Search for the cell housing the specified text and yield its [X, Y] center coordinate. 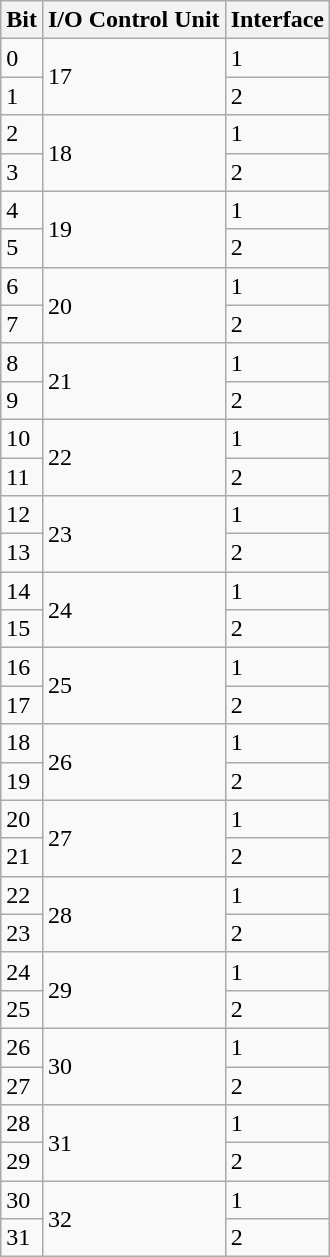
I/O Control Unit [134, 20]
32 [134, 1219]
0 [22, 58]
16 [22, 667]
11 [22, 477]
15 [22, 629]
3 [22, 172]
7 [22, 324]
12 [22, 515]
4 [22, 210]
6 [22, 286]
Interface [277, 20]
8 [22, 362]
14 [22, 591]
9 [22, 400]
5 [22, 248]
13 [22, 553]
10 [22, 438]
Bit [22, 20]
